From the cell containing the given text, extract its center point as [x, y] coordinate. 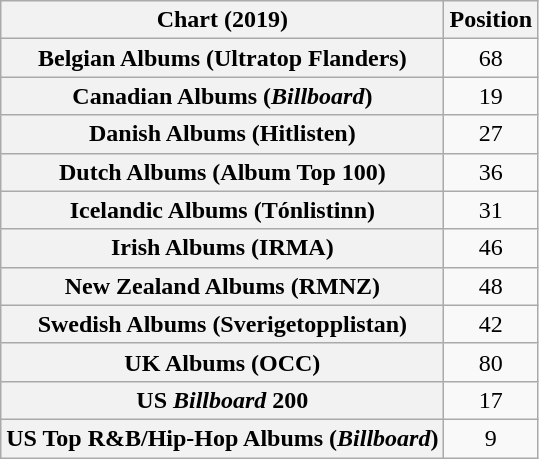
Swedish Albums (Sverigetopplistan) [222, 324]
Chart (2019) [222, 20]
19 [491, 96]
Icelandic Albums (Tónlistinn) [222, 210]
36 [491, 172]
Danish Albums (Hitlisten) [222, 134]
Canadian Albums (Billboard) [222, 96]
27 [491, 134]
42 [491, 324]
US Top R&B/Hip-Hop Albums (Billboard) [222, 438]
New Zealand Albums (RMNZ) [222, 286]
80 [491, 362]
UK Albums (OCC) [222, 362]
9 [491, 438]
48 [491, 286]
Belgian Albums (Ultratop Flanders) [222, 58]
31 [491, 210]
17 [491, 400]
Irish Albums (IRMA) [222, 248]
Dutch Albums (Album Top 100) [222, 172]
46 [491, 248]
Position [491, 20]
US Billboard 200 [222, 400]
68 [491, 58]
